Pinpoint the cell where the given text exists, returning its [X, Y] midpoint coordinate. 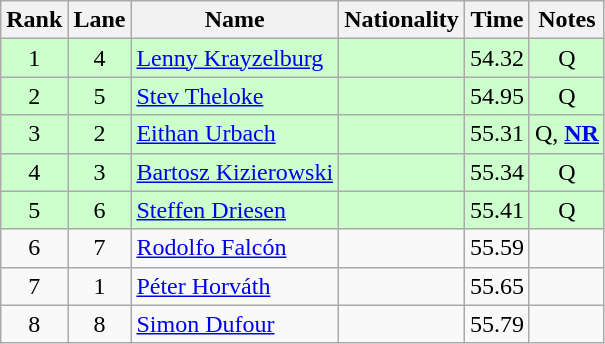
Stev Theloke [235, 96]
54.95 [496, 96]
Steffen Driesen [235, 210]
55.34 [496, 172]
Rank [34, 20]
Nationality [402, 20]
Bartosz Kizierowski [235, 172]
Lane [100, 20]
Time [496, 20]
Q, NR [566, 134]
55.59 [496, 248]
Notes [566, 20]
Name [235, 20]
Simon Dufour [235, 324]
Lenny Krayzelburg [235, 58]
Péter Horváth [235, 286]
54.32 [496, 58]
55.41 [496, 210]
55.31 [496, 134]
Eithan Urbach [235, 134]
Rodolfo Falcón [235, 248]
55.65 [496, 286]
55.79 [496, 324]
